Scan for the cell matching the given text and deliver its (x, y) coordinate at center. 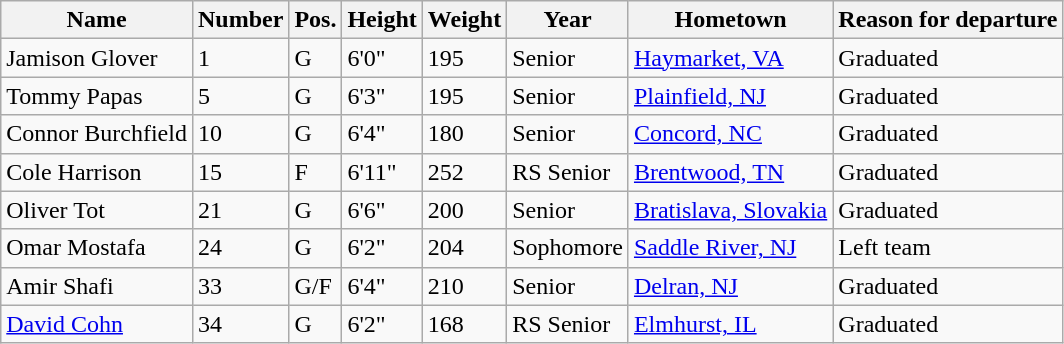
180 (464, 134)
Name (97, 20)
204 (464, 248)
33 (240, 286)
Haymarket, VA (730, 58)
168 (464, 324)
Reason for departure (948, 20)
Omar Mostafa (97, 248)
5 (240, 96)
24 (240, 248)
Cole Harrison (97, 172)
6'6" (382, 210)
34 (240, 324)
Concord, NC (730, 134)
Delran, NJ (730, 286)
200 (464, 210)
10 (240, 134)
Jamison Glover (97, 58)
1 (240, 58)
Left team (948, 248)
Amir Shafi (97, 286)
Hometown (730, 20)
6'0" (382, 58)
Plainfield, NJ (730, 96)
Oliver Tot (97, 210)
Number (240, 20)
Bratislava, Slovakia (730, 210)
F (316, 172)
Tommy Papas (97, 96)
Saddle River, NJ (730, 248)
6'11" (382, 172)
210 (464, 286)
Height (382, 20)
15 (240, 172)
Sophomore (568, 248)
Weight (464, 20)
6'3" (382, 96)
Elmhurst, IL (730, 324)
David Cohn (97, 324)
Connor Burchfield (97, 134)
Pos. (316, 20)
252 (464, 172)
Brentwood, TN (730, 172)
21 (240, 210)
Year (568, 20)
G/F (316, 286)
